Locate the cell with the specified text and output its (X, Y) center coordinate. 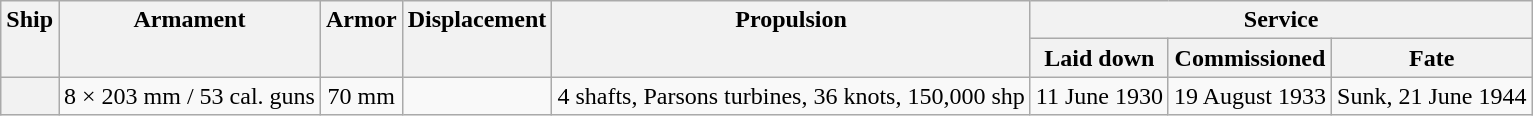
Displacement (477, 39)
Service (1281, 20)
8 × 203 mm / 53 cal. guns (190, 96)
Armor (361, 39)
19 August 1933 (1250, 96)
11 June 1930 (1099, 96)
Commissioned (1250, 58)
Sunk, 21 June 1944 (1432, 96)
Ship (30, 39)
4 shafts, Parsons turbines, 36 knots, 150,000 shp (791, 96)
Fate (1432, 58)
70 mm (361, 96)
Laid down (1099, 58)
Propulsion (791, 39)
Armament (190, 39)
